For the text-containing cell, return its midpoint in [x, y] coordinate format. 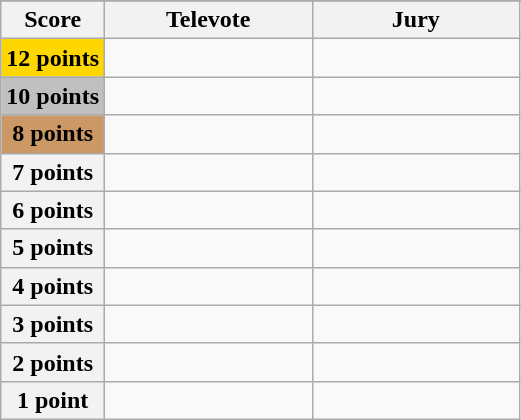
2 points [53, 362]
5 points [53, 248]
8 points [53, 134]
Jury [416, 20]
6 points [53, 210]
3 points [53, 324]
1 point [53, 400]
4 points [53, 286]
10 points [53, 96]
Score [53, 20]
12 points [53, 58]
Televote [209, 20]
7 points [53, 172]
